Return the [X, Y] coordinate for the center point of the cell that contains the specified text.  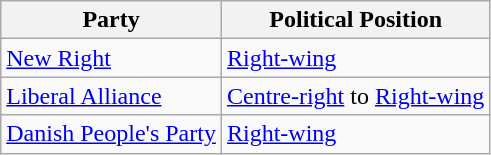
Political Position [355, 20]
Party [112, 20]
Centre-right to Right-wing [355, 96]
Danish People's Party [112, 134]
Liberal Alliance [112, 96]
New Right [112, 58]
